Return the (X, Y) coordinate for the center point of the cell that contains the specified text.  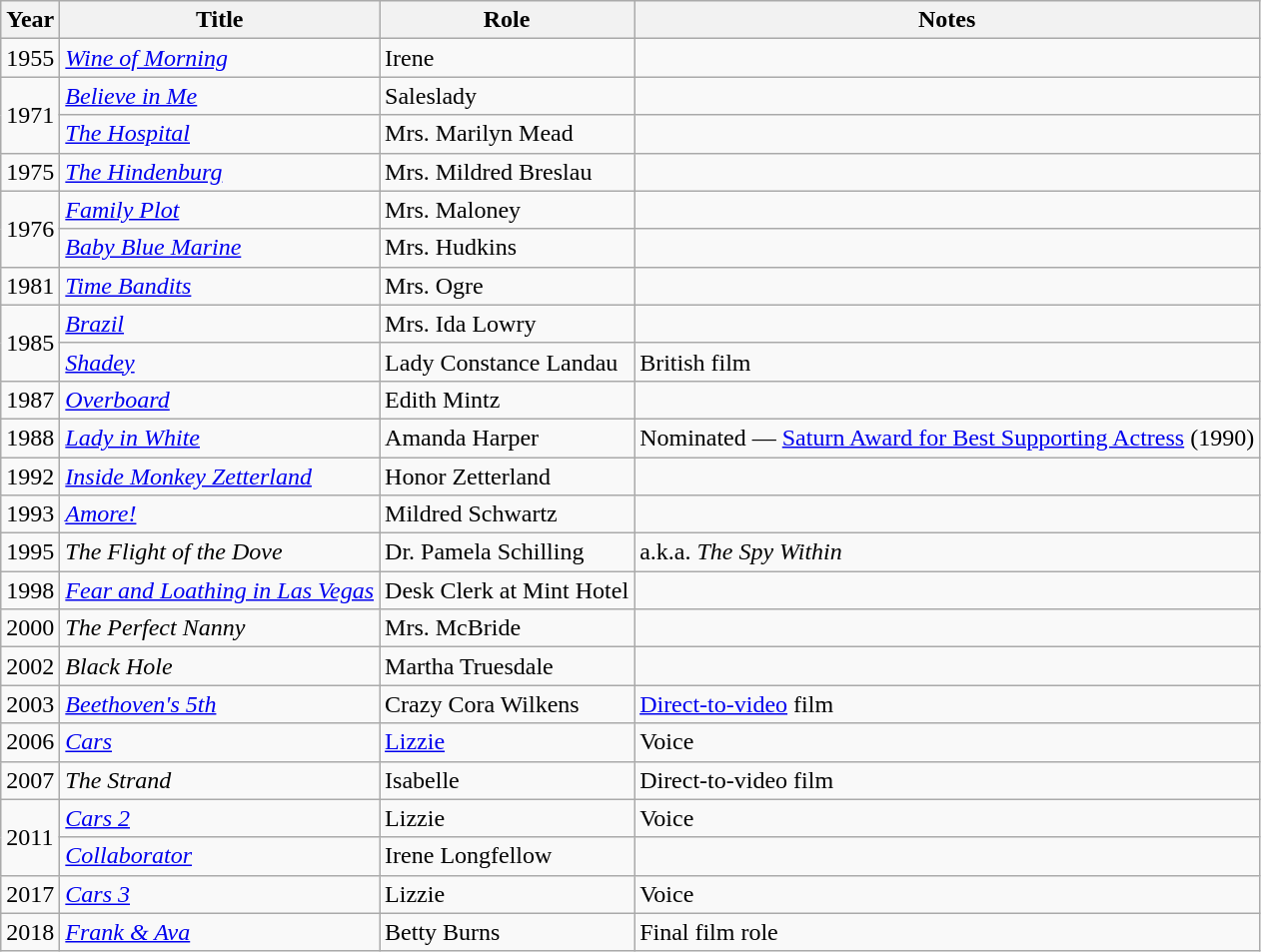
Mrs. Ogre (508, 286)
Honor Zetterland (508, 476)
1993 (30, 514)
Baby Blue Marine (220, 248)
Saleslady (508, 96)
Irene Longfellow (508, 856)
Cars 3 (220, 894)
2018 (30, 932)
2003 (30, 704)
Lady Constance Landau (508, 362)
1988 (30, 438)
Martha Truesdale (508, 666)
Frank & Ava (220, 932)
The Hospital (220, 134)
British film (947, 362)
2006 (30, 742)
Desk Clerk at Mint Hotel (508, 590)
1981 (30, 286)
Inside Monkey Zetterland (220, 476)
The Perfect Nanny (220, 628)
Family Plot (220, 210)
Believe in Me (220, 96)
Title (220, 20)
Year (30, 20)
Dr. Pamela Schilling (508, 552)
1985 (30, 343)
1998 (30, 590)
The Flight of the Dove (220, 552)
Shadey (220, 362)
Edith Mintz (508, 400)
Mrs. Hudkins (508, 248)
Isabelle (508, 780)
Overboard (220, 400)
Brazil (220, 324)
Irene (508, 58)
Black Hole (220, 666)
Mildred Schwartz (508, 514)
Betty Burns (508, 932)
2007 (30, 780)
Mrs. McBride (508, 628)
The Strand (220, 780)
Cars 2 (220, 818)
Collaborator (220, 856)
Nominated — Saturn Award for Best Supporting Actress (1990) (947, 438)
2002 (30, 666)
Amanda Harper (508, 438)
a.k.a. The Spy Within (947, 552)
1987 (30, 400)
1971 (30, 115)
Role (508, 20)
Cars (220, 742)
1995 (30, 552)
2000 (30, 628)
Time Bandits (220, 286)
Wine of Morning (220, 58)
Mrs. Ida Lowry (508, 324)
Mrs. Maloney (508, 210)
Notes (947, 20)
The Hindenburg (220, 172)
1976 (30, 229)
1955 (30, 58)
2011 (30, 837)
Beethoven's 5th (220, 704)
2017 (30, 894)
Lady in White (220, 438)
Mrs. Mildred Breslau (508, 172)
1975 (30, 172)
Final film role (947, 932)
Mrs. Marilyn Mead (508, 134)
Amore! (220, 514)
Crazy Cora Wilkens (508, 704)
Fear and Loathing in Las Vegas (220, 590)
1992 (30, 476)
